Extract the (x, y) coordinate from the center of the cell holding the provided text.  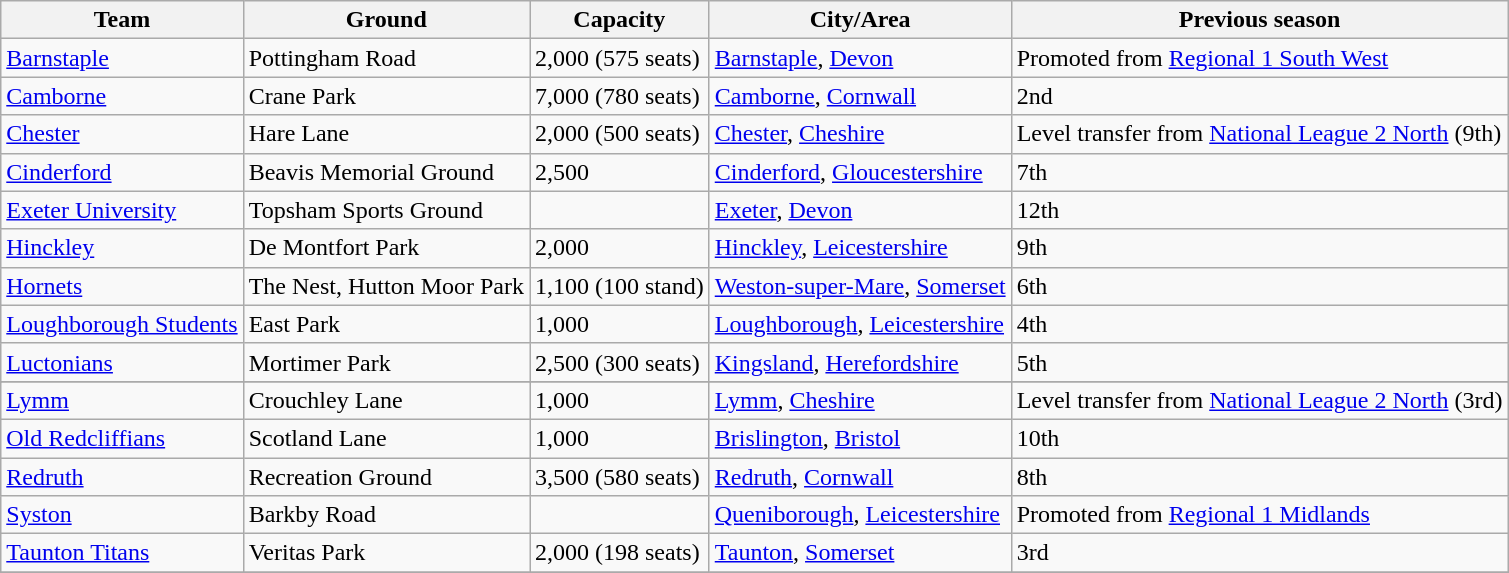
Exeter, Devon (860, 210)
10th (1260, 438)
Promoted from Regional 1 South West (1260, 58)
7,000 (780 seats) (620, 96)
Previous season (1260, 20)
Crane Park (386, 96)
Crouchley Lane (386, 400)
Hornets (122, 286)
Team (122, 20)
Taunton, Somerset (860, 553)
Beavis Memorial Ground (386, 172)
Level transfer from National League 2 North (3rd) (1260, 400)
Redruth (122, 477)
Hinckley, Leicestershire (860, 248)
2,500 (300 seats) (620, 362)
Camborne, Cornwall (860, 96)
Level transfer from National League 2 North (9th) (1260, 134)
5th (1260, 362)
3,500 (580 seats) (620, 477)
Veritas Park (386, 553)
The Nest, Hutton Moor Park (386, 286)
7th (1260, 172)
1,100 (100 stand) (620, 286)
De Montfort Park (386, 248)
Ground (386, 20)
Barnstaple, Devon (860, 58)
2nd (1260, 96)
2,500 (620, 172)
3rd (1260, 553)
Chester, Cheshire (860, 134)
Pottingham Road (386, 58)
Barkby Road (386, 515)
Cinderford, Gloucestershire (860, 172)
6th (1260, 286)
Redruth, Cornwall (860, 477)
Loughborough Students (122, 324)
Kingsland, Herefordshire (860, 362)
Topsham Sports Ground (386, 210)
Hinckley (122, 248)
Lymm (122, 400)
Lymm, Cheshire (860, 400)
Weston-super-Mare, Somerset (860, 286)
2,000 (575 seats) (620, 58)
Luctonians (122, 362)
City/Area (860, 20)
8th (1260, 477)
Hare Lane (386, 134)
2,000 (500 seats) (620, 134)
Scotland Lane (386, 438)
12th (1260, 210)
2,000 (198 seats) (620, 553)
Brislington, Bristol (860, 438)
Mortimer Park (386, 362)
Syston (122, 515)
9th (1260, 248)
Queniborough, Leicestershire (860, 515)
Taunton Titans (122, 553)
Promoted from Regional 1 Midlands (1260, 515)
Capacity (620, 20)
Cinderford (122, 172)
Chester (122, 134)
Barnstaple (122, 58)
Camborne (122, 96)
Recreation Ground (386, 477)
Loughborough, Leicestershire (860, 324)
2,000 (620, 248)
East Park (386, 324)
4th (1260, 324)
Exeter University (122, 210)
Old Redcliffians (122, 438)
